Extract the [x, y] coordinate from the center of the cell holding the provided text.  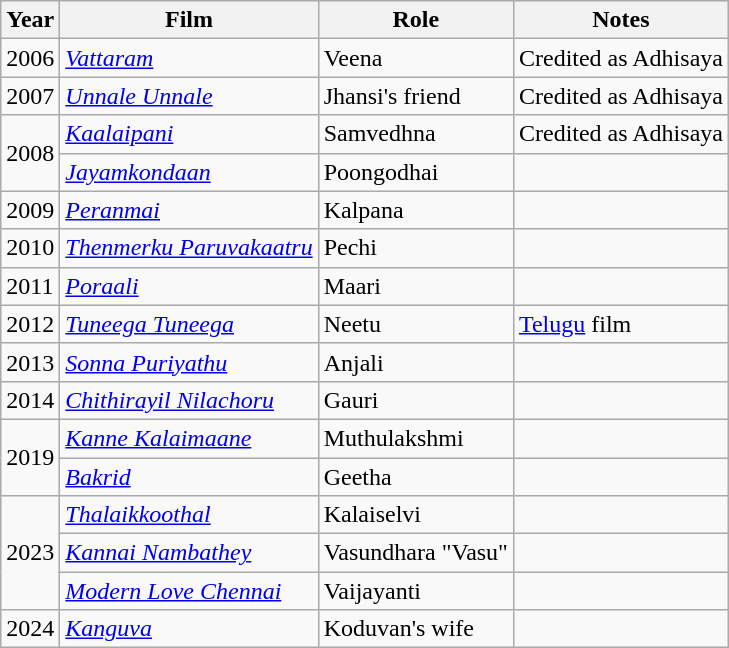
Year [30, 20]
Bakrid [189, 477]
Koduvan's wife [416, 629]
Poraali [189, 286]
Modern Love Chennai [189, 591]
2006 [30, 58]
Role [416, 20]
Telugu film [620, 324]
Peranmai [189, 210]
Kanne Kalaimaane [189, 438]
Thalaikkoothal [189, 515]
Maari [416, 286]
Unnale Unnale [189, 96]
Kalaiselvi [416, 515]
2023 [30, 553]
Kalpana [416, 210]
Vaijayanti [416, 591]
2024 [30, 629]
2012 [30, 324]
Veena [416, 58]
Muthulakshmi [416, 438]
Vasundhara "Vasu" [416, 553]
Samvedhna [416, 134]
Vattaram [189, 58]
Jayamkondaan [189, 172]
2007 [30, 96]
Poongodhai [416, 172]
Neetu [416, 324]
Chithirayil Nilachoru [189, 400]
2010 [30, 248]
2013 [30, 362]
Jhansi's friend [416, 96]
2019 [30, 457]
Notes [620, 20]
Sonna Puriyathu [189, 362]
Kannai Nambathey [189, 553]
Kanguva [189, 629]
Gauri [416, 400]
Thenmerku Paruvakaatru [189, 248]
2011 [30, 286]
Pechi [416, 248]
2009 [30, 210]
Film [189, 20]
2014 [30, 400]
Geetha [416, 477]
2008 [30, 153]
Kaalaipani [189, 134]
Anjali [416, 362]
Tuneega Tuneega [189, 324]
